Identify which cell holds the provided text, then report its [X, Y] central coordinate. 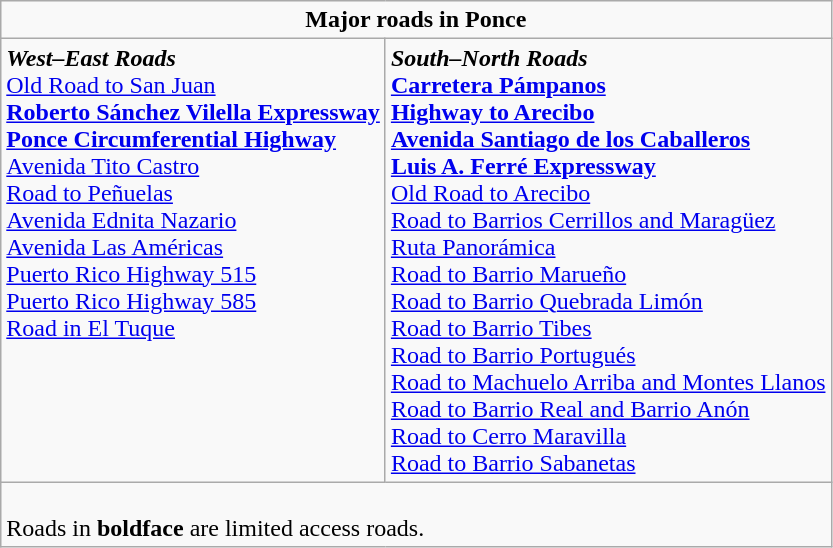
Major roads in Ponce [416, 20]
Roads in boldface are limited access roads. [416, 514]
